Determine the (x, y) coordinate at the center of the cell enclosing the given text.  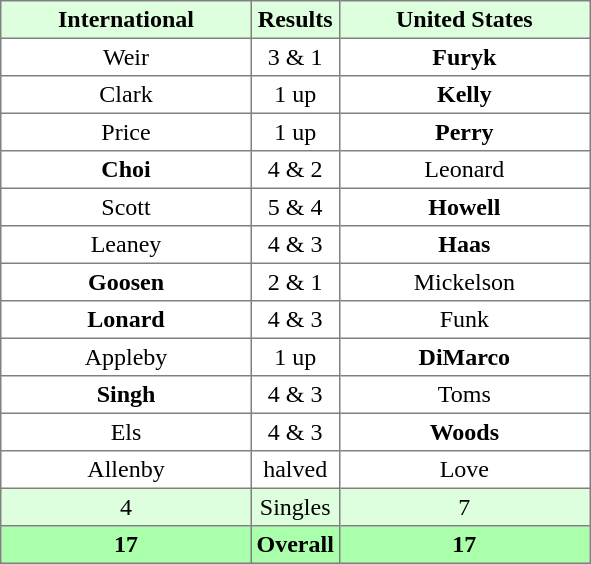
Els (126, 432)
International (126, 20)
Furyk (464, 57)
3 & 1 (295, 57)
Choi (126, 170)
Clark (126, 95)
Toms (464, 395)
Howell (464, 207)
Allenby (126, 470)
Lonard (126, 320)
Perry (464, 132)
Appleby (126, 357)
Leonard (464, 170)
4 (126, 507)
Love (464, 470)
Singh (126, 395)
DiMarco (464, 357)
Singles (295, 507)
United States (464, 20)
Funk (464, 320)
Mickelson (464, 282)
halved (295, 470)
Leaney (126, 245)
Overall (295, 545)
4 & 2 (295, 170)
Weir (126, 57)
Goosen (126, 282)
Scott (126, 207)
7 (464, 507)
5 & 4 (295, 207)
Woods (464, 432)
Results (295, 20)
Price (126, 132)
2 & 1 (295, 282)
Kelly (464, 95)
Haas (464, 245)
